Detect which cell encompasses the target text, then output its (x, y) center coordinate. 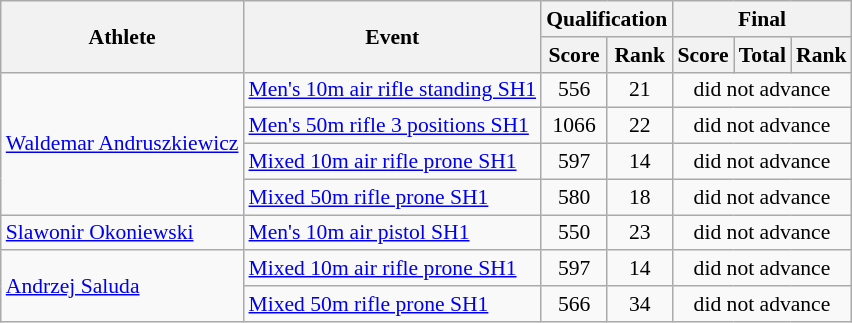
Event (392, 36)
556 (574, 90)
Andrzej Saluda (122, 286)
21 (640, 90)
Men's 50m rifle 3 positions SH1 (392, 126)
Slawonir Okoniewski (122, 233)
34 (640, 304)
Men's 10m air rifle standing SH1 (392, 90)
Qualification (606, 19)
23 (640, 233)
Athlete (122, 36)
566 (574, 304)
580 (574, 197)
550 (574, 233)
Total (762, 55)
22 (640, 126)
Men's 10m air pistol SH1 (392, 233)
Final (762, 19)
18 (640, 197)
1066 (574, 126)
Waldemar Andruszkiewicz (122, 143)
